Determine the (X, Y) coordinate at the center of the cell enclosing the given text.  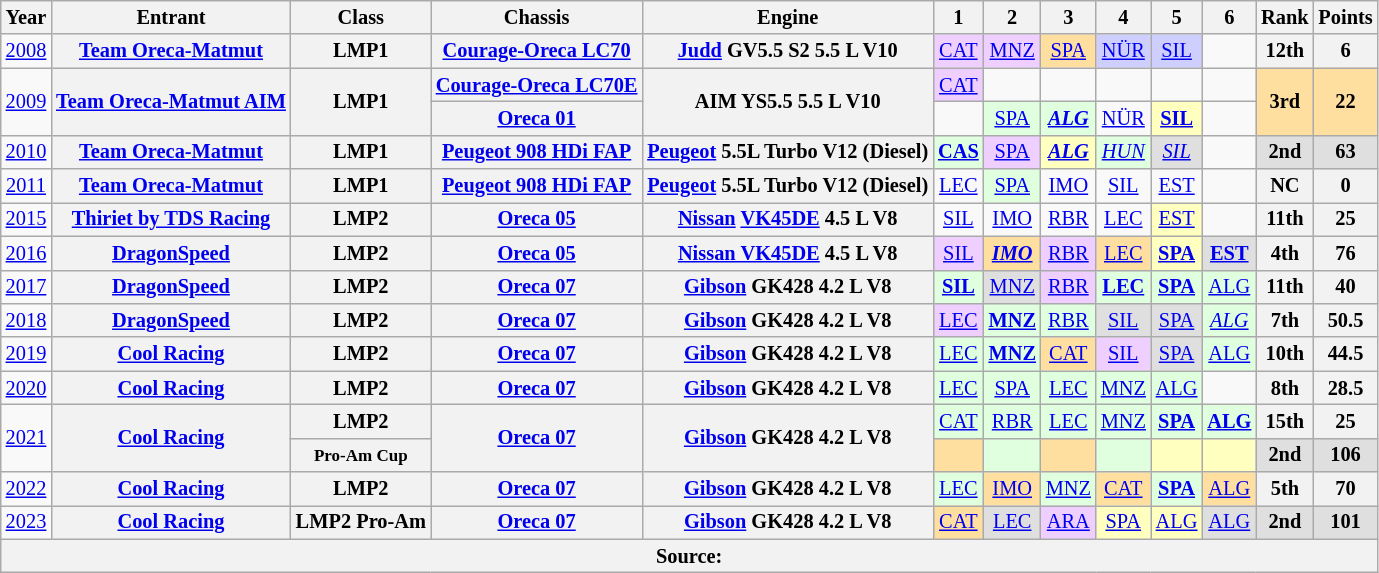
101 (1345, 522)
2015 (26, 219)
2022 (26, 489)
2017 (26, 287)
Judd GV5.5 S2 5.5 L V10 (788, 51)
CAS (958, 152)
2 (1012, 17)
Rank (1284, 17)
2008 (26, 51)
76 (1345, 253)
Engine (788, 17)
2023 (26, 522)
8th (1284, 388)
4 (1124, 17)
3rd (1284, 102)
10th (1284, 354)
2020 (26, 388)
Thiriet by TDS Racing (171, 219)
2009 (26, 102)
0 (1345, 186)
ARA (1068, 522)
Points (1345, 17)
5 (1177, 17)
50.5 (1345, 320)
5th (1284, 489)
Courage-Oreca LC70E (536, 85)
HUN (1124, 152)
28.5 (1345, 388)
7th (1284, 320)
106 (1345, 455)
2010 (26, 152)
22 (1345, 102)
63 (1345, 152)
Class (361, 17)
2019 (26, 354)
Courage-Oreca LC70 (536, 51)
4th (1284, 253)
1 (958, 17)
AIM YS5.5 5.5 L V10 (788, 102)
Entrant (171, 17)
3 (1068, 17)
Team Oreca-Matmut AIM (171, 102)
40 (1345, 287)
Chassis (536, 17)
12th (1284, 51)
15th (1284, 421)
2021 (26, 438)
LMP2 Pro-Am (361, 522)
44.5 (1345, 354)
2011 (26, 186)
Source: (690, 556)
70 (1345, 489)
2016 (26, 253)
NC (1284, 186)
Year (26, 17)
2018 (26, 320)
Oreca 01 (536, 118)
Pro-Am Cup (361, 455)
